Search for the cell housing the specified text and yield its (x, y) center coordinate. 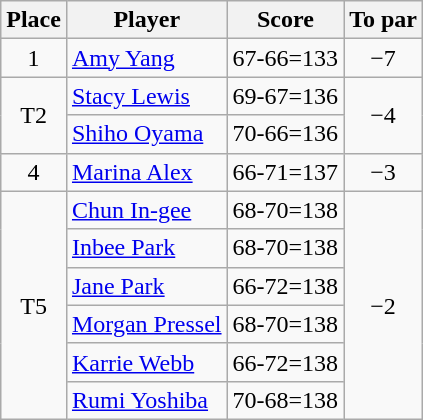
Jane Park (146, 286)
66-71=137 (286, 172)
Player (146, 20)
Marina Alex (146, 172)
69-67=136 (286, 96)
Amy Yang (146, 58)
To par (384, 20)
Score (286, 20)
70-66=136 (286, 134)
4 (34, 172)
Shiho Oyama (146, 134)
−4 (384, 115)
−7 (384, 58)
Chun In-gee (146, 210)
Inbee Park (146, 248)
T2 (34, 115)
−3 (384, 172)
Rumi Yoshiba (146, 400)
1 (34, 58)
Karrie Webb (146, 362)
−2 (384, 305)
Place (34, 20)
T5 (34, 305)
Stacy Lewis (146, 96)
Morgan Pressel (146, 324)
67-66=133 (286, 58)
70-68=138 (286, 400)
